Provide the (x, y) coordinate of the cell's center where the given text is located.  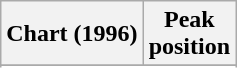
Chart (1996) (72, 34)
Peak position (189, 34)
